Output the (x, y) coordinate of the center of the cell containing the given text.  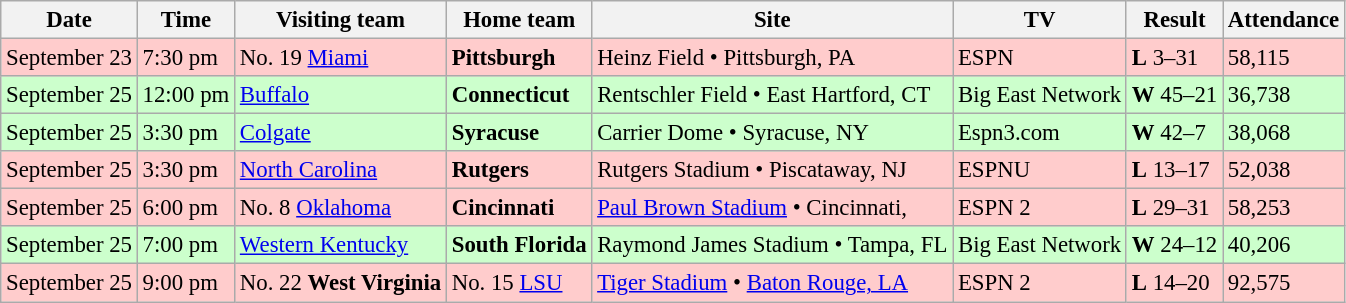
Paul Brown Stadium • Cincinnati, (772, 208)
No. 15 LSU (518, 283)
36,738 (1283, 95)
7:00 pm (186, 245)
South Florida (518, 245)
Rutgers (518, 170)
9:00 pm (186, 283)
L 13–17 (1174, 170)
Result (1174, 20)
Espn3.com (1040, 133)
Site (772, 20)
No. 19 Miami (341, 58)
Pittsburgh (518, 58)
Heinz Field • Pittsburgh, PA (772, 58)
TV (1040, 20)
92,575 (1283, 283)
W 42–7 (1174, 133)
Raymond James Stadium • Tampa, FL (772, 245)
Rentschler Field • East Hartford, CT (772, 95)
September 23 (69, 58)
7:30 pm (186, 58)
W 45–21 (1174, 95)
12:00 pm (186, 95)
L 14–20 (1174, 283)
Attendance (1283, 20)
Time (186, 20)
Date (69, 20)
L 29–31 (1174, 208)
Rutgers Stadium • Piscataway, NJ (772, 170)
Cincinnati (518, 208)
No. 8 Oklahoma (341, 208)
Carrier Dome • Syracuse, NY (772, 133)
L 3–31 (1174, 58)
ESPNU (1040, 170)
No. 22 West Virginia (341, 283)
W 24–12 (1174, 245)
6:00 pm (186, 208)
ESPN (1040, 58)
Connecticut (518, 95)
40,206 (1283, 245)
Colgate (341, 133)
Visiting team (341, 20)
Home team (518, 20)
52,038 (1283, 170)
Buffalo (341, 95)
58,253 (1283, 208)
Western Kentucky (341, 245)
North Carolina (341, 170)
Syracuse (518, 133)
Tiger Stadium • Baton Rouge, LA (772, 283)
58,115 (1283, 58)
38,068 (1283, 133)
